Provide the (x, y) coordinate of the cell's center where the given text is located.  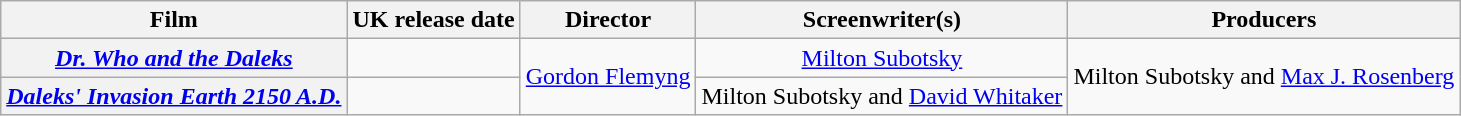
Producers (1264, 20)
Milton Subotsky (882, 58)
Film (174, 20)
Dr. Who and the Daleks (174, 58)
Milton Subotsky and David Whitaker (882, 96)
Screenwriter(s) (882, 20)
Gordon Flemyng (608, 77)
Daleks' Invasion Earth 2150 A.D. (174, 96)
UK release date (434, 20)
Milton Subotsky and Max J. Rosenberg (1264, 77)
Director (608, 20)
